Identify which cell holds the provided text, then report its (x, y) central coordinate. 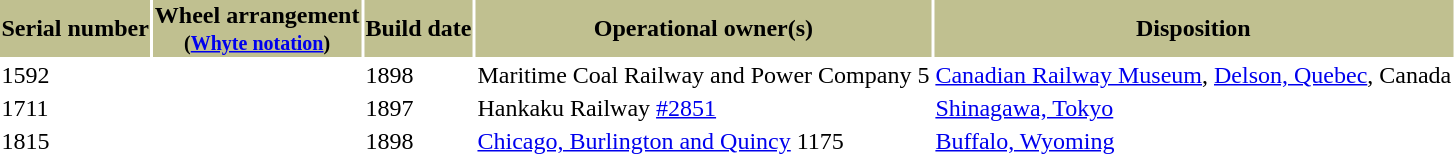
Build date (418, 28)
Hankaku Railway #2851 (704, 108)
Canadian Railway Museum, Delson, Quebec, Canada (1194, 75)
1711 (75, 108)
Maritime Coal Railway and Power Company 5 (704, 75)
Serial number (75, 28)
Disposition (1194, 28)
Wheel arrangement(Whyte notation) (257, 28)
Operational owner(s) (704, 28)
1898 (418, 75)
1897 (418, 108)
Shinagawa, Tokyo (1194, 108)
1592 (75, 75)
